Locate the cell with the specified text and output its (X, Y) center coordinate. 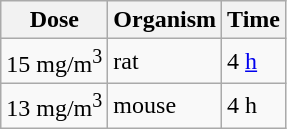
mouse (165, 106)
Dose (54, 20)
Time (254, 20)
Organism (165, 20)
15 mg/m3 (54, 62)
rat (165, 62)
13 mg/m3 (54, 106)
